Capture the cell that displays the provided text and extract its [x, y] central coordinate. 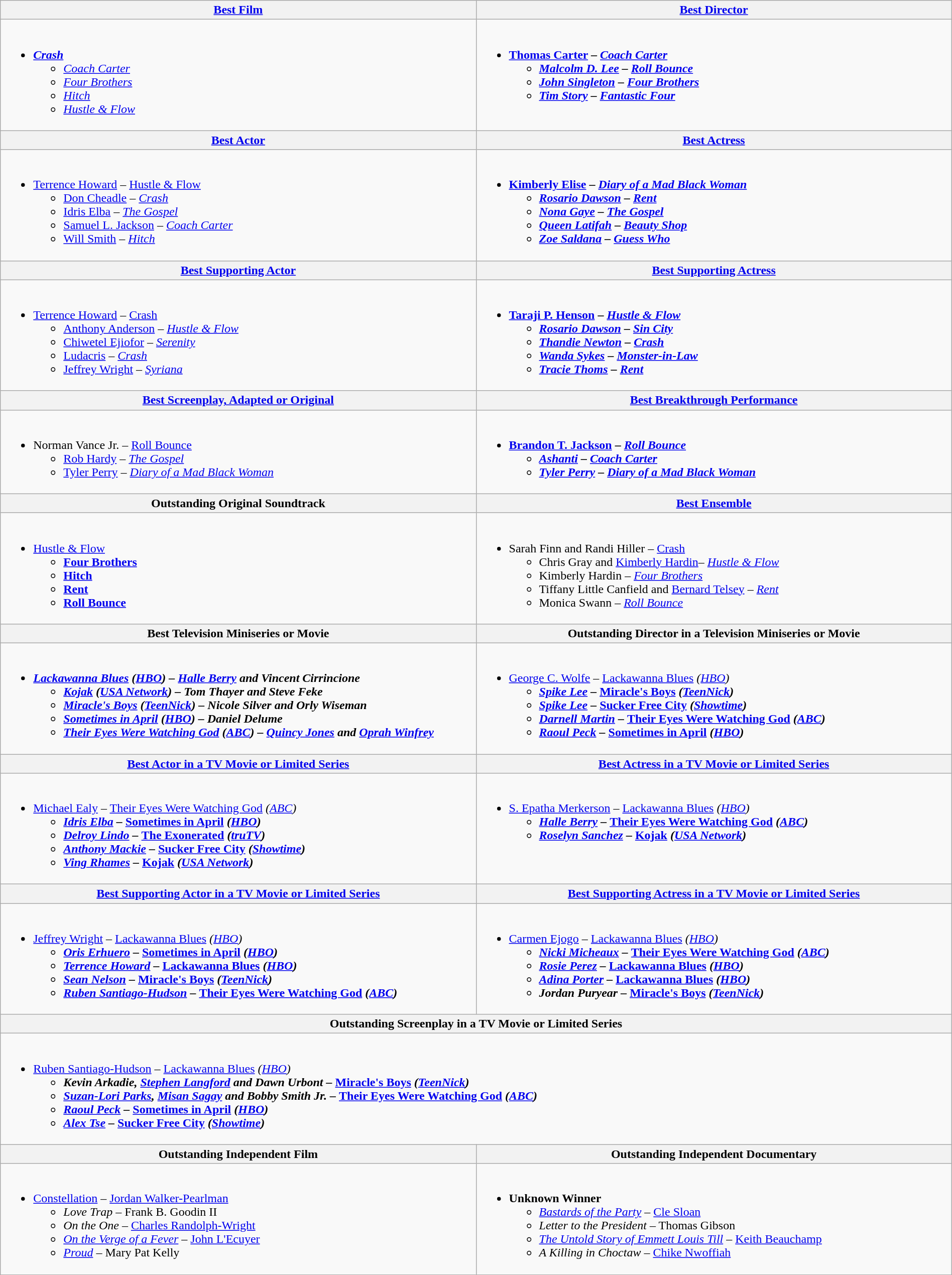
Terrence Howard – Hustle & FlowDon Cheadle – CrashIdris Elba – The GospelSamuel L. Jackson – Coach CarterWill Smith – Hitch [238, 205]
Taraji P. Henson – Hustle & FlowRosario Dawson – Sin CityThandie Newton – CrashWanda Sykes – Monster-in-LawTracie Thoms – Rent [714, 335]
Hustle & FlowFour BrothersHitchRentRoll Bounce [238, 568]
Outstanding Original Soundtrack [238, 503]
Best Actress in a TV Movie or Limited Series [714, 764]
Terrence Howard – CrashAnthony Anderson – Hustle & FlowChiwetel Ejiofor – SerenityLudacris – CrashJeffrey Wright – Syriana [238, 335]
Thomas Carter – Coach CarterMalcolm D. Lee – Roll BounceJohn Singleton – Four BrothersTim Story – Fantastic Four [714, 75]
Best Actress [714, 140]
Best Supporting Actor in a TV Movie or Limited Series [238, 894]
S. Epatha Merkerson – Lackawanna Blues (HBO)Halle Berry – Their Eyes Were Watching God (ABC)Roselyn Sanchez – Kojak (USA Network) [714, 829]
Outstanding Screenplay in a TV Movie or Limited Series [476, 1024]
Best Actor in a TV Movie or Limited Series [238, 764]
Best Ensemble [714, 503]
Best Supporting Actress [714, 270]
Best Supporting Actor [238, 270]
Best Director [714, 10]
Best Supporting Actress in a TV Movie or Limited Series [714, 894]
Brandon T. Jackson – Roll BounceAshanti – Coach CarterTyler Perry – Diary of a Mad Black Woman [714, 452]
Best Screenplay, Adapted or Original [238, 400]
Outstanding Independent Film [238, 1154]
Norman Vance Jr. – Roll BounceRob Hardy – The GospelTyler Perry – Diary of a Mad Black Woman [238, 452]
Best Actor [238, 140]
Best Breakthrough Performance [714, 400]
Outstanding Independent Documentary [714, 1154]
Best Television Miniseries or Movie [238, 633]
Kimberly Elise – Diary of a Mad Black WomanRosario Dawson – RentNona Gaye – The GospelQueen Latifah – Beauty ShopZoe Saldana – Guess Who [714, 205]
Best Film [238, 10]
CrashCoach CarterFour BrothersHitchHustle & Flow [238, 75]
Outstanding Director in a Television Miniseries or Movie [714, 633]
